Provide the (x, y) coordinate of the cell's center where the given text is located.  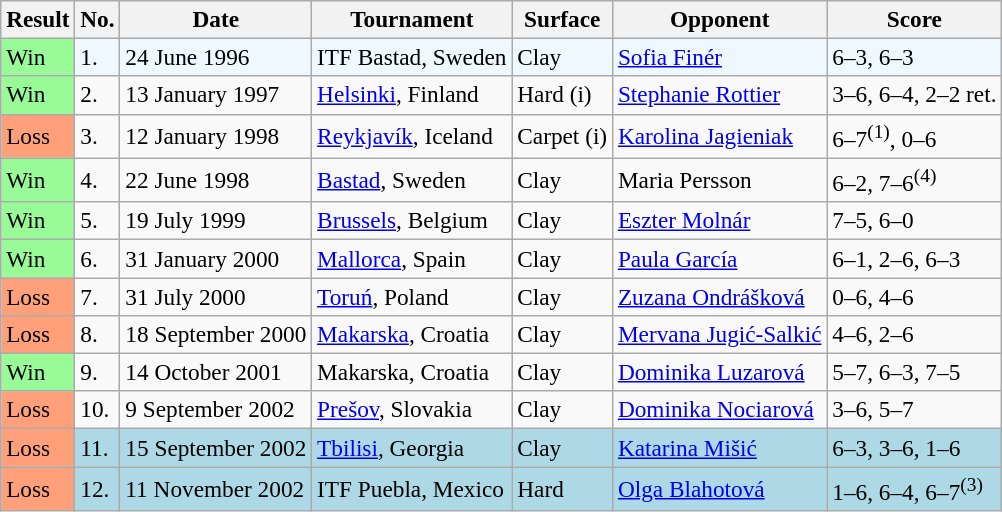
3–6, 5–7 (914, 410)
Mervana Jugić-Salkić (720, 334)
6–7(1), 0–6 (914, 136)
Reykjavík, Iceland (412, 136)
6–3, 6–3 (914, 57)
Hard (i) (562, 95)
ITF Puebla, Mexico (412, 488)
Opponent (720, 19)
6–2, 7–6(4) (914, 180)
8. (98, 334)
Stephanie Rottier (720, 95)
Maria Persson (720, 180)
12. (98, 488)
2. (98, 95)
11 November 2002 (216, 488)
24 June 1996 (216, 57)
13 January 1997 (216, 95)
7–5, 6–0 (914, 221)
Katarina Mišić (720, 447)
31 January 2000 (216, 258)
Helsinki, Finland (412, 95)
4–6, 2–6 (914, 334)
6–3, 3–6, 1–6 (914, 447)
9 September 2002 (216, 410)
22 June 1998 (216, 180)
5. (98, 221)
Olga Blahotová (720, 488)
5–7, 6–3, 7–5 (914, 372)
Sofia Finér (720, 57)
No. (98, 19)
Tbilisi, Georgia (412, 447)
Result (38, 19)
6–1, 2–6, 6–3 (914, 258)
3–6, 6–4, 2–2 ret. (914, 95)
Brussels, Belgium (412, 221)
11. (98, 447)
10. (98, 410)
Dominika Nociarová (720, 410)
19 July 1999 (216, 221)
1–6, 6–4, 6–7(3) (914, 488)
0–6, 4–6 (914, 296)
6. (98, 258)
Karolina Jagieniak (720, 136)
Prešov, Slovakia (412, 410)
Tournament (412, 19)
Date (216, 19)
Bastad, Sweden (412, 180)
14 October 2001 (216, 372)
12 January 1998 (216, 136)
7. (98, 296)
31 July 2000 (216, 296)
18 September 2000 (216, 334)
1. (98, 57)
15 September 2002 (216, 447)
Zuzana Ondrášková (720, 296)
Toruń, Poland (412, 296)
Surface (562, 19)
3. (98, 136)
Carpet (i) (562, 136)
Hard (562, 488)
Score (914, 19)
Mallorca, Spain (412, 258)
Eszter Molnár (720, 221)
9. (98, 372)
Dominika Luzarová (720, 372)
Paula García (720, 258)
4. (98, 180)
ITF Bastad, Sweden (412, 57)
